Extract the (x, y) coordinate from the center of the cell holding the provided text.  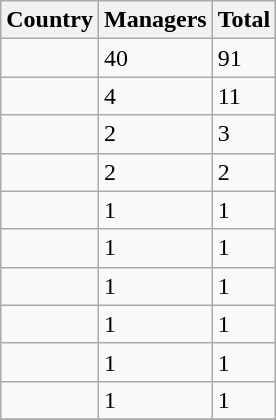
91 (244, 58)
Total (244, 20)
3 (244, 134)
11 (244, 96)
40 (155, 58)
4 (155, 96)
Country (50, 20)
Managers (155, 20)
